Scan for the cell matching the given text and deliver its [x, y] coordinate at center. 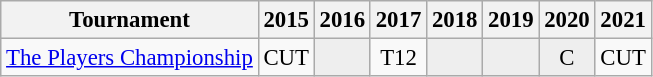
T12 [398, 58]
2019 [511, 20]
2016 [342, 20]
2021 [623, 20]
C [567, 58]
2018 [455, 20]
The Players Championship [130, 58]
2017 [398, 20]
Tournament [130, 20]
2015 [286, 20]
2020 [567, 20]
